Return (X, Y) of the center of cell containing provided text 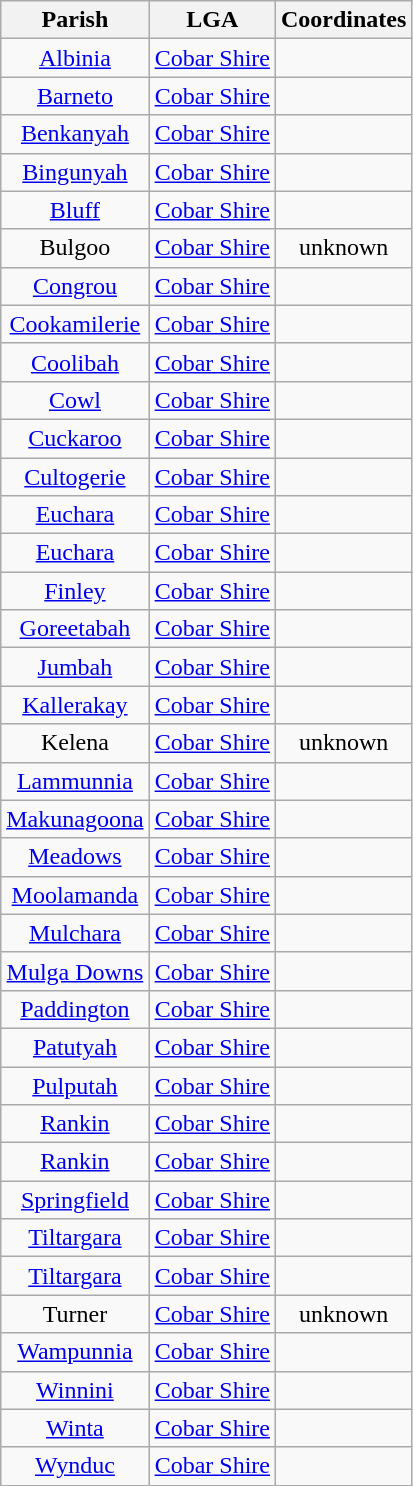
Paddington (75, 1009)
Moolamanda (75, 895)
LGA (212, 20)
Wynduc (75, 1466)
Winta (75, 1428)
Mulga Downs (75, 971)
Cookamilerie (75, 324)
Congrou (75, 286)
Makunagoona (75, 819)
Cowl (75, 400)
Albinia (75, 58)
Mulchara (75, 933)
Kallerakay (75, 705)
Springfield (75, 1200)
Meadows (75, 857)
Cultogerie (75, 477)
Benkanyah (75, 134)
Coolibah (75, 362)
Bulgoo (75, 248)
Coordinates (343, 20)
Bingunyah (75, 172)
Winnini (75, 1390)
Goreetabah (75, 629)
Barneto (75, 96)
Turner (75, 1314)
Wampunnia (75, 1352)
Finley (75, 591)
Patutyah (75, 1047)
Pulputah (75, 1085)
Kelena (75, 743)
Jumbah (75, 667)
Cuckaroo (75, 438)
Parish (75, 20)
Bluff (75, 210)
Lammunnia (75, 781)
